Provide the (X, Y) coordinate of the cell's center where the given text is located.  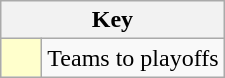
Teams to playoffs (133, 58)
Key (112, 20)
